Output the [X, Y] coordinate of the center of the cell containing the given text.  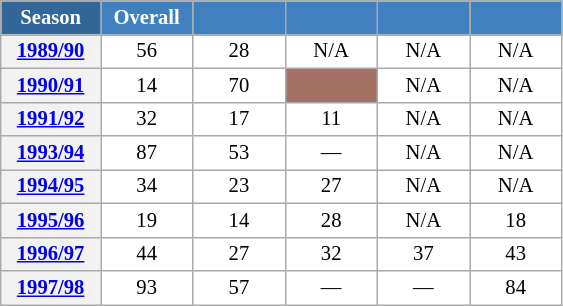
Overall [146, 17]
84 [516, 287]
11 [331, 119]
37 [423, 254]
43 [516, 254]
34 [146, 186]
1993/94 [51, 153]
23 [239, 186]
Season [51, 17]
1990/91 [51, 85]
56 [146, 51]
57 [239, 287]
1996/97 [51, 254]
1995/96 [51, 220]
1989/90 [51, 51]
19 [146, 220]
1997/98 [51, 287]
44 [146, 254]
70 [239, 85]
87 [146, 153]
1994/95 [51, 186]
17 [239, 119]
1991/92 [51, 119]
53 [239, 153]
93 [146, 287]
18 [516, 220]
